For the text-containing cell, return its midpoint in [X, Y] coordinate format. 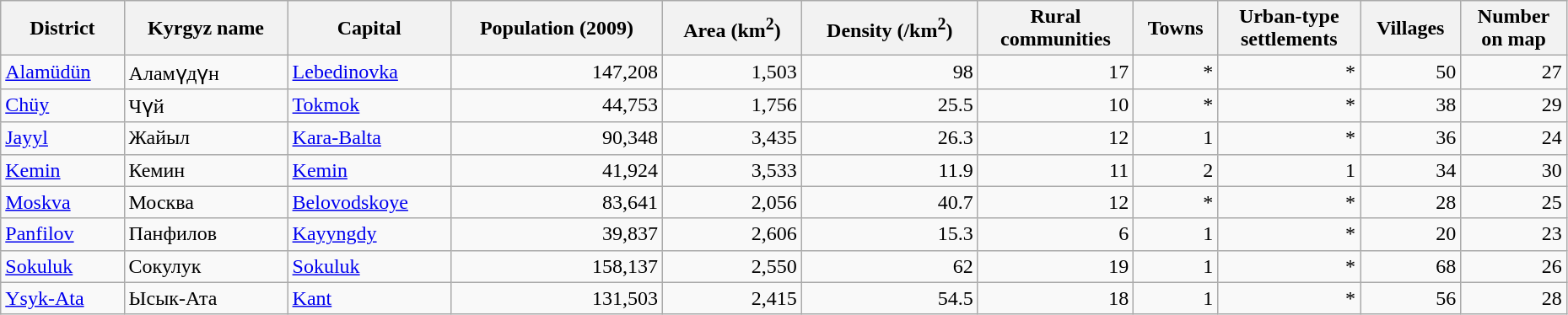
29 [1514, 105]
41,924 [557, 170]
District [62, 29]
26 [1514, 266]
2,606 [732, 234]
Кемин [206, 170]
Ruralcommunities [1055, 29]
83,641 [557, 202]
Population (2009) [557, 29]
Lebedinovka [369, 72]
2,415 [732, 298]
25.5 [889, 105]
Ысык-Ата [206, 298]
36 [1410, 138]
Kant [369, 298]
17 [1055, 72]
1,756 [732, 105]
131,503 [557, 298]
40.7 [889, 202]
10 [1055, 105]
26.3 [889, 138]
98 [889, 72]
20 [1410, 234]
Villages [1410, 29]
Urban-typesettlements [1289, 29]
2,550 [732, 266]
30 [1514, 170]
38 [1410, 105]
56 [1410, 298]
24 [1514, 138]
Kayyngdy [369, 234]
6 [1055, 234]
Жайыл [206, 138]
Ysyk-Ata [62, 298]
3,435 [732, 138]
Чүй [206, 105]
Jayyl [62, 138]
19 [1055, 266]
Moskva [62, 202]
Сокулук [206, 266]
50 [1410, 72]
Numberon map [1514, 29]
25 [1514, 202]
Chüy [62, 105]
34 [1410, 170]
39,837 [557, 234]
Belovodskoye [369, 202]
158,137 [557, 266]
44,753 [557, 105]
Kyrgyz name [206, 29]
Москва [206, 202]
11.9 [889, 170]
68 [1410, 266]
Alamüdün [62, 72]
2 [1176, 170]
27 [1514, 72]
11 [1055, 170]
23 [1514, 234]
Area (km2) [732, 29]
Аламүдүн [206, 72]
Panfilov [62, 234]
Tokmok [369, 105]
54.5 [889, 298]
1,503 [732, 72]
2,056 [732, 202]
3,533 [732, 170]
Density (/km2) [889, 29]
Towns [1176, 29]
62 [889, 266]
15.3 [889, 234]
Capital [369, 29]
18 [1055, 298]
Kara-Balta [369, 138]
Панфилов [206, 234]
90,348 [557, 138]
147,208 [557, 72]
